Extract the [X, Y] coordinate from the center of the cell holding the provided text.  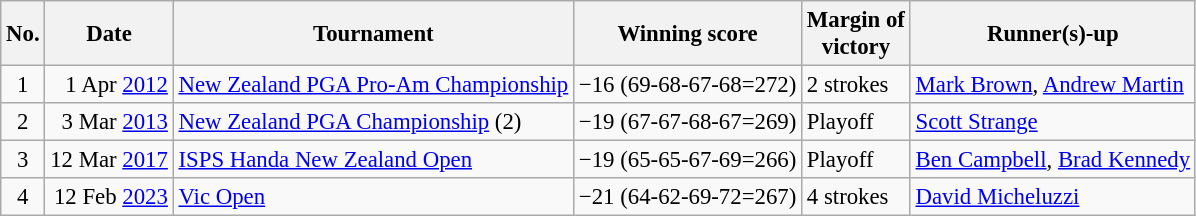
−21 (64-62-69-72=267) [688, 197]
12 Feb 2023 [109, 197]
−16 (69-68-67-68=272) [688, 85]
12 Mar 2017 [109, 160]
Runner(s)-up [1052, 34]
Scott Strange [1052, 122]
3 Mar 2013 [109, 122]
Winning score [688, 34]
−19 (67-67-68-67=269) [688, 122]
Mark Brown, Andrew Martin [1052, 85]
4 strokes [856, 197]
2 [23, 122]
1 Apr 2012 [109, 85]
Ben Campbell, Brad Kennedy [1052, 160]
−19 (65-65-67-69=266) [688, 160]
ISPS Handa New Zealand Open [373, 160]
David Micheluzzi [1052, 197]
4 [23, 197]
3 [23, 160]
2 strokes [856, 85]
Tournament [373, 34]
New Zealand PGA Pro-Am Championship [373, 85]
No. [23, 34]
Date [109, 34]
New Zealand PGA Championship (2) [373, 122]
1 [23, 85]
Margin ofvictory [856, 34]
Vic Open [373, 197]
